Provide the [X, Y] coordinate of the cell's center where the given text is located.  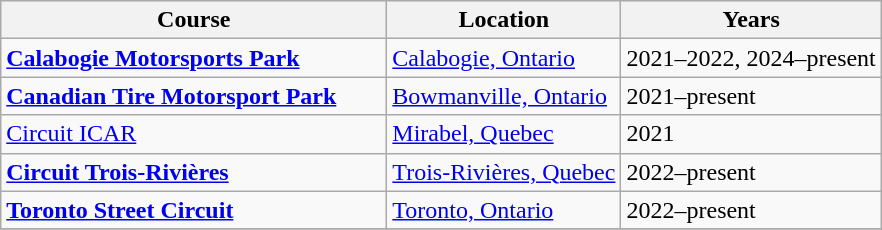
Circuit ICAR [194, 134]
Mirabel, Quebec [504, 134]
Bowmanville, Ontario [504, 96]
Canadian Tire Motorsport Park [194, 96]
Toronto Street Circuit [194, 210]
Calabogie Motorsports Park [194, 58]
2021 [751, 134]
Location [504, 20]
2021–2022, 2024–present [751, 58]
Years [751, 20]
Toronto, Ontario [504, 210]
Trois-Rivières, Quebec [504, 172]
2021–present [751, 96]
Calabogie, Ontario [504, 58]
Course [194, 20]
Circuit Trois-Rivières [194, 172]
